From the cell containing the given text, extract its center point as [x, y] coordinate. 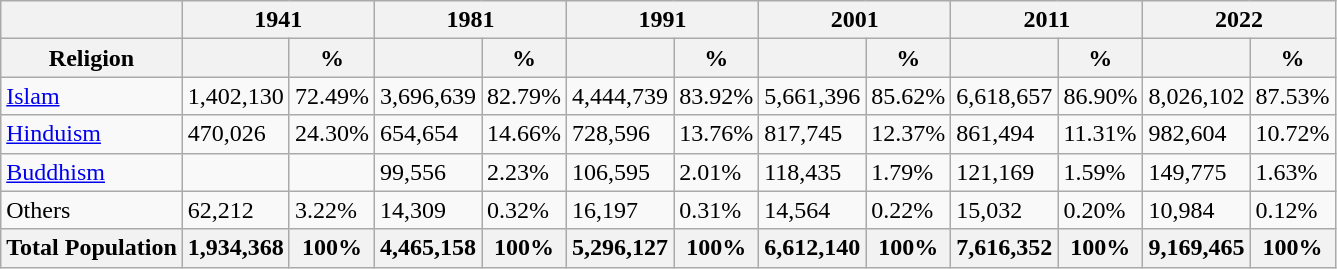
817,745 [812, 134]
4,465,158 [428, 248]
82.79% [524, 96]
6,618,657 [1004, 96]
982,604 [1196, 134]
5,296,127 [620, 248]
728,596 [620, 134]
13.76% [716, 134]
121,169 [1004, 172]
8,026,102 [1196, 96]
14,309 [428, 210]
4,444,739 [620, 96]
12.37% [908, 134]
24.30% [332, 134]
10,984 [1196, 210]
654,654 [428, 134]
0.32% [524, 210]
0.31% [716, 210]
0.22% [908, 210]
118,435 [812, 172]
1991 [663, 20]
3,696,639 [428, 96]
106,595 [620, 172]
Islam [92, 96]
1941 [278, 20]
1981 [470, 20]
14,564 [812, 210]
83.92% [716, 96]
1.59% [1100, 172]
Buddhism [92, 172]
16,197 [620, 210]
1.63% [1292, 172]
2.01% [716, 172]
85.62% [908, 96]
2022 [1239, 20]
5,661,396 [812, 96]
86.90% [1100, 96]
14.66% [524, 134]
87.53% [1292, 96]
470,026 [236, 134]
99,556 [428, 172]
Others [92, 210]
2001 [855, 20]
1,934,368 [236, 248]
149,775 [1196, 172]
1.79% [908, 172]
62,212 [236, 210]
15,032 [1004, 210]
2011 [1047, 20]
0.12% [1292, 210]
2.23% [524, 172]
1,402,130 [236, 96]
6,612,140 [812, 248]
Total Population [92, 248]
7,616,352 [1004, 248]
Hinduism [92, 134]
11.31% [1100, 134]
Religion [92, 58]
10.72% [1292, 134]
9,169,465 [1196, 248]
0.20% [1100, 210]
3.22% [332, 210]
861,494 [1004, 134]
72.49% [332, 96]
